Provide the (X, Y) coordinate of the cell's center where the given text is located.  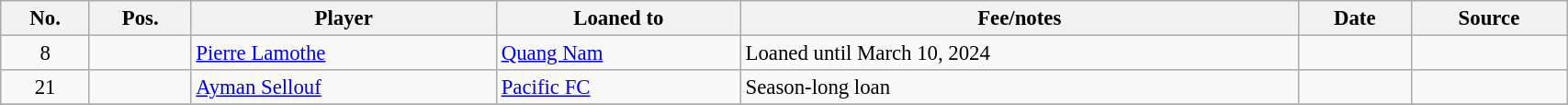
Player (344, 18)
Pierre Lamothe (344, 53)
21 (46, 87)
Pos. (140, 18)
Loaned to (618, 18)
Ayman Sellouf (344, 87)
Loaned until March 10, 2024 (1020, 53)
Fee/notes (1020, 18)
Source (1488, 18)
No. (46, 18)
Date (1354, 18)
Quang Nam (618, 53)
8 (46, 53)
Season-long loan (1020, 87)
Pacific FC (618, 87)
